Pinpoint the cell where the given text exists, returning its [X, Y] midpoint coordinate. 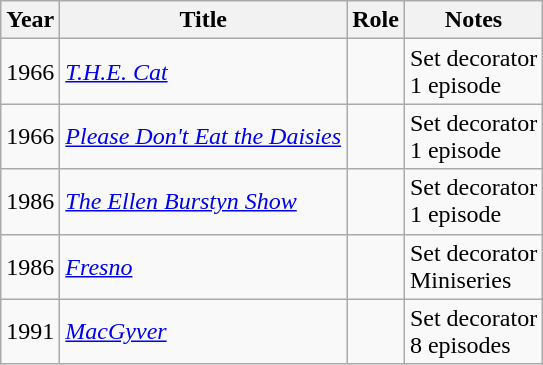
Year [30, 20]
Role [376, 20]
Notes [473, 20]
The Ellen Burstyn Show [204, 202]
Title [204, 20]
Set decoratorMiniseries [473, 266]
Fresno [204, 266]
Please Don't Eat the Daisies [204, 136]
1991 [30, 332]
T.H.E. Cat [204, 72]
Set decorator8 episodes [473, 332]
MacGyver [204, 332]
